Search for the cell housing the specified text and yield its [X, Y] center coordinate. 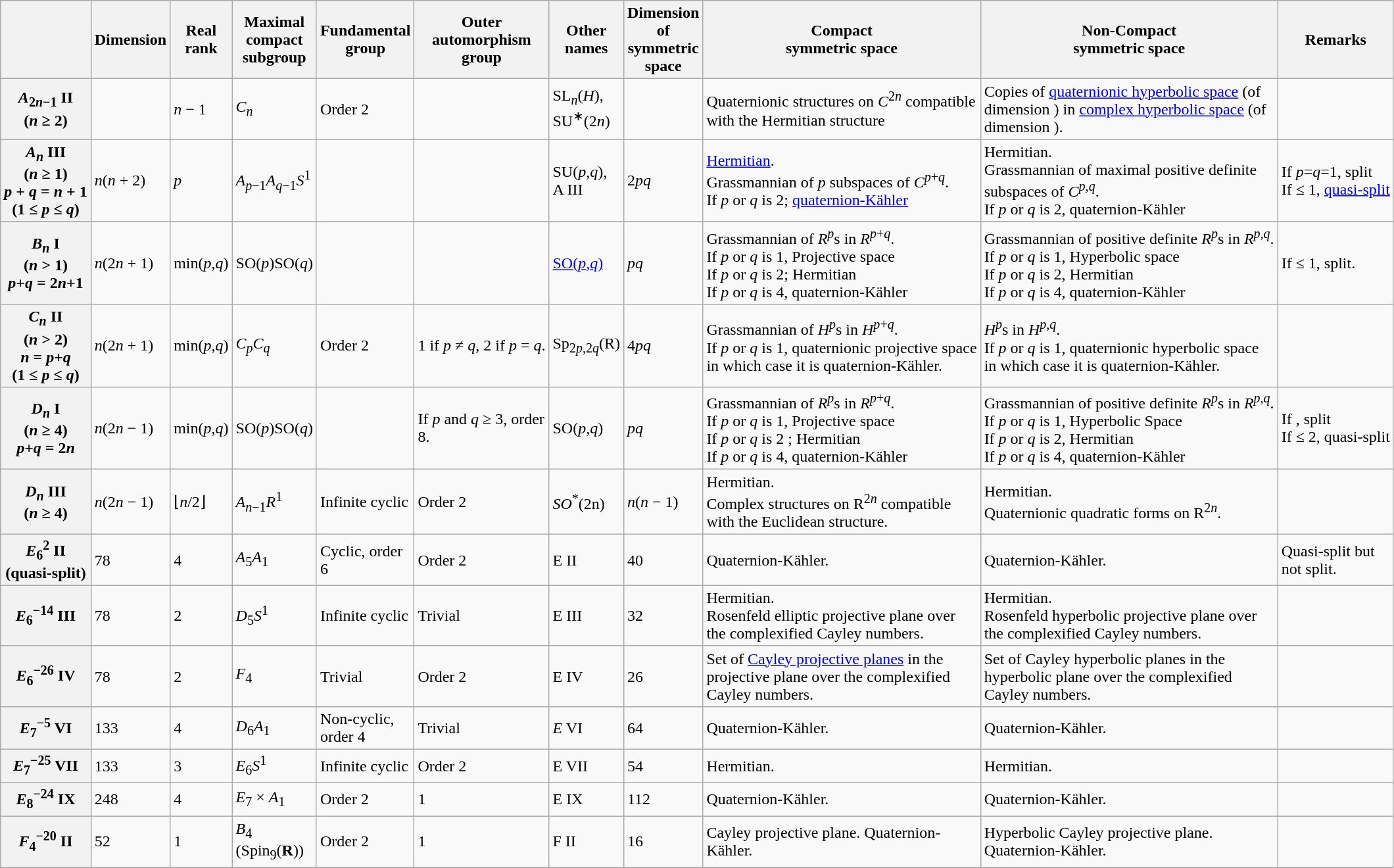
Cn II(n > 2)n = p+q(1 ≤ p ≤ q) [46, 346]
Other names [587, 39]
F4−20 II [46, 842]
Set of Cayley hyperbolic planes in the hyperbolic plane over the complexified Cayley numbers. [1129, 676]
32 [663, 615]
Quaternionic structures on C2n compatible with the Hermitian structure [842, 109]
Grassmannian of positive definite Rps in Rp,q.If p or q is 1, Hyperbolic spaceIf p or q is 2, HermitianIf p or q is 4, quaternion-Kähler [1129, 263]
E IX [587, 800]
Hermitian.Rosenfeld elliptic projective plane over the complexified Cayley numbers. [842, 615]
Cn [274, 109]
Compactsymmetric space [842, 39]
Dn III(n ≥ 4) [46, 502]
112 [663, 800]
Outer automorphismgroup [481, 39]
2pq [663, 181]
SO*(2n) [587, 502]
n − 1 [201, 109]
Hyperbolic Cayley projective plane. Quaternion-Kähler. [1129, 842]
E7 × A1 [274, 800]
Bn I(n > 1)p+q = 2n+1 [46, 263]
B4 (Spin9(R)) [274, 842]
Real rank [201, 39]
Grassmannian of positive definite Rps in Rp,q.If p or q is 1, Hyperbolic SpaceIf p or q is 2, HermitianIf p or q is 4, quaternion-Kähler [1129, 428]
Cayley projective plane. Quaternion-Kähler. [842, 842]
If p=q=1, splitIf ≤ 1, quasi-split [1335, 181]
CpCq [274, 346]
Set of Cayley projective planes in the projective plane over the complexified Cayley numbers. [842, 676]
If ≤ 1, split. [1335, 263]
If p and q ≥ 3, order 8. [481, 428]
E6−14 III [46, 615]
Grassmannian of Rps in Rp+q.If p or q is 1, Projective spaceIf p or q is 2; HermitianIf p or q is 4, quaternion-Kähler [842, 263]
D5S1 [274, 615]
E IV [587, 676]
E VII [587, 765]
F II [587, 842]
SU(p,q), A III [587, 181]
Hermitian.Rosenfeld hyperbolic projective plane over the complexified Cayley numbers. [1129, 615]
p [201, 181]
54 [663, 765]
E III [587, 615]
F4 [274, 676]
E8−24 IX [46, 800]
Ap−1Aq−1S1 [274, 181]
D6A1 [274, 727]
E7−25 VII [46, 765]
Hermitian.Quaternionic quadratic forms on R2n. [1129, 502]
52 [130, 842]
Hps in Hp,q.If p or q is 1, quaternionic hyperbolic spacein which case it is quaternion-Kähler. [1129, 346]
Copies of quaternionic hyperbolic space (of dimension ) in complex hyperbolic space (of dimension ). [1129, 109]
Hermitian.Grassmannian of p subspaces of Cp+q.If p or q is 2; quaternion-Kähler [842, 181]
E62 II(quasi-split) [46, 560]
E6−26 IV [46, 676]
n(n + 2) [130, 181]
Quasi-split but not split. [1335, 560]
40 [663, 560]
n(n − 1) [663, 502]
Dn I(n ≥ 4)p+q = 2n [46, 428]
4pq [663, 346]
Sp2p,2q(R) [587, 346]
16 [663, 842]
An−1R1 [274, 502]
A5A1 [274, 560]
64 [663, 727]
26 [663, 676]
Remarks [1335, 39]
SLn(H), SU∗(2n) [587, 109]
Fundamentalgroup [365, 39]
⌊n/2⌋ [201, 502]
Dimension ofsymmetric space [663, 39]
3 [201, 765]
Non-cyclic, order 4 [365, 727]
E VI [587, 727]
Non-Compactsymmetric space [1129, 39]
If , splitIf ≤ 2, quasi-split [1335, 428]
E6S1 [274, 765]
Cyclic, order 6 [365, 560]
Hermitian.Grassmannian of maximal positive definitesubspaces of Cp,q.If p or q is 2, quaternion-Kähler [1129, 181]
E7−5 VI [46, 727]
248 [130, 800]
Grassmannian of Hps in Hp+q.If p or q is 1, quaternionic projective spacein which case it is quaternion-Kähler. [842, 346]
E II [587, 560]
1 if p ≠ q, 2 if p = q. [481, 346]
Maximal compactsubgroup [274, 39]
Grassmannian of Rps in Rp+q.If p or q is 1, Projective spaceIf p or q is 2 ; HermitianIf p or q is 4, quaternion-Kähler [842, 428]
An III(n ≥ 1)p + q = n + 1(1 ≤ p ≤ q) [46, 181]
Hermitian.Complex structures on R2n compatible with the Euclidean structure. [842, 502]
Dimension [130, 39]
A2n−1 II(n ≥ 2) [46, 109]
